Provide the (X, Y) coordinate of the cell's center where the given text is located.  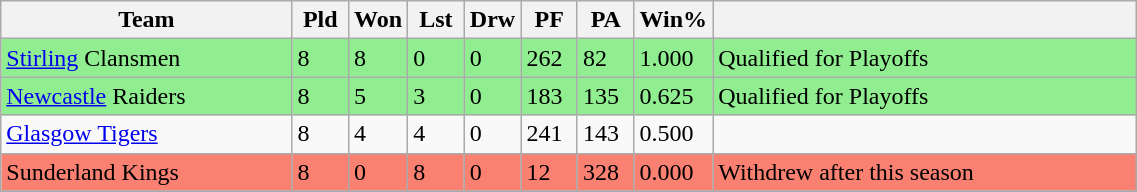
0.000 (674, 172)
Won (378, 20)
PA (606, 20)
Pld (320, 20)
0.625 (674, 96)
Sunderland Kings (146, 172)
Newcastle Raiders (146, 96)
Stirling Clansmen (146, 58)
241 (550, 134)
135 (606, 96)
82 (606, 58)
183 (550, 96)
Withdrew after this season (925, 172)
1.000 (674, 58)
Drw (492, 20)
5 (378, 96)
PF (550, 20)
3 (436, 96)
328 (606, 172)
Win% (674, 20)
0.500 (674, 134)
262 (550, 58)
Glasgow Tigers (146, 134)
12 (550, 172)
143 (606, 134)
Team (146, 20)
Lst (436, 20)
